Search for the cell housing the specified text and yield its [x, y] center coordinate. 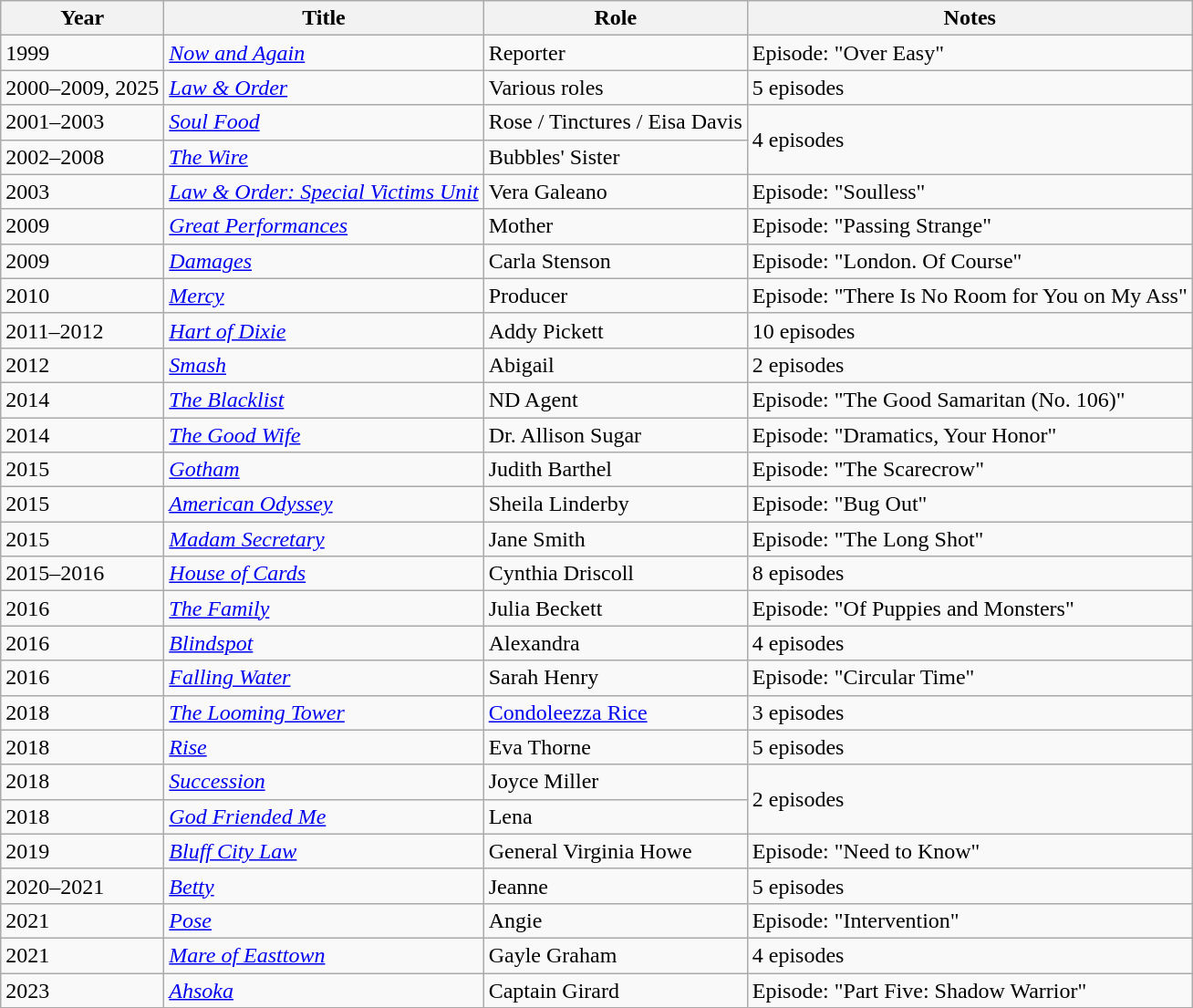
Bubbles' Sister [615, 157]
Addy Pickett [615, 330]
Mother [615, 226]
ND Agent [615, 400]
Cynthia Driscoll [615, 574]
3 episodes [970, 712]
10 episodes [970, 330]
Law & Order: Special Victims Unit [324, 192]
The Looming Tower [324, 712]
The Wire [324, 157]
Abigail [615, 365]
Damages [324, 261]
Smash [324, 365]
Mercy [324, 296]
Episode: "Dramatics, Your Honor" [970, 435]
Succession [324, 782]
Mare of Easttown [324, 955]
The Good Wife [324, 435]
Betty [324, 886]
Blindspot [324, 643]
2020–2021 [82, 886]
Episode: "Soulless" [970, 192]
2023 [82, 990]
Rose / Tinctures / Eisa Davis [615, 122]
Episode: "Circular Time" [970, 678]
Various roles [615, 88]
Rise [324, 747]
House of Cards [324, 574]
2010 [82, 296]
Captain Girard [615, 990]
Hart of Dixie [324, 330]
Episode: "London. Of Course" [970, 261]
Year [82, 18]
Great Performances [324, 226]
Judith Barthel [615, 470]
2011–2012 [82, 330]
Condoleezza Rice [615, 712]
General Virginia Howe [615, 851]
Episode: "Bug Out" [970, 504]
Jane Smith [615, 539]
2015–2016 [82, 574]
Episode: "The Good Samaritan (No. 106)" [970, 400]
Gotham [324, 470]
Episode: "Need to Know" [970, 851]
The Blacklist [324, 400]
Episode: "There Is No Room for You on My Ass" [970, 296]
Episode: "The Long Shot" [970, 539]
Alexandra [615, 643]
Julia Beckett [615, 608]
2012 [82, 365]
Producer [615, 296]
8 episodes [970, 574]
Episode: "Over Easy" [970, 53]
Bluff City Law [324, 851]
Now and Again [324, 53]
Pose [324, 920]
2003 [82, 192]
Carla Stenson [615, 261]
American Odyssey [324, 504]
1999 [82, 53]
Vera Galeano [615, 192]
Episode: "Part Five: Shadow Warrior" [970, 990]
Reporter [615, 53]
2019 [82, 851]
The Family [324, 608]
2002–2008 [82, 157]
Sarah Henry [615, 678]
Eva Thorne [615, 747]
Episode: "Of Puppies and Monsters" [970, 608]
Soul Food [324, 122]
Episode: "Intervention" [970, 920]
God Friended Me [324, 816]
Gayle Graham [615, 955]
Falling Water [324, 678]
Episode: "The Scarecrow" [970, 470]
Jeanne [615, 886]
Notes [970, 18]
2001–2003 [82, 122]
Law & Order [324, 88]
Lena [615, 816]
Madam Secretary [324, 539]
Episode: "Passing Strange" [970, 226]
Joyce Miller [615, 782]
Ahsoka [324, 990]
Role [615, 18]
2000–2009, 2025 [82, 88]
Angie [615, 920]
Sheila Linderby [615, 504]
Title [324, 18]
Dr. Allison Sugar [615, 435]
